Locate the cell with the specified text and output its [x, y] center coordinate. 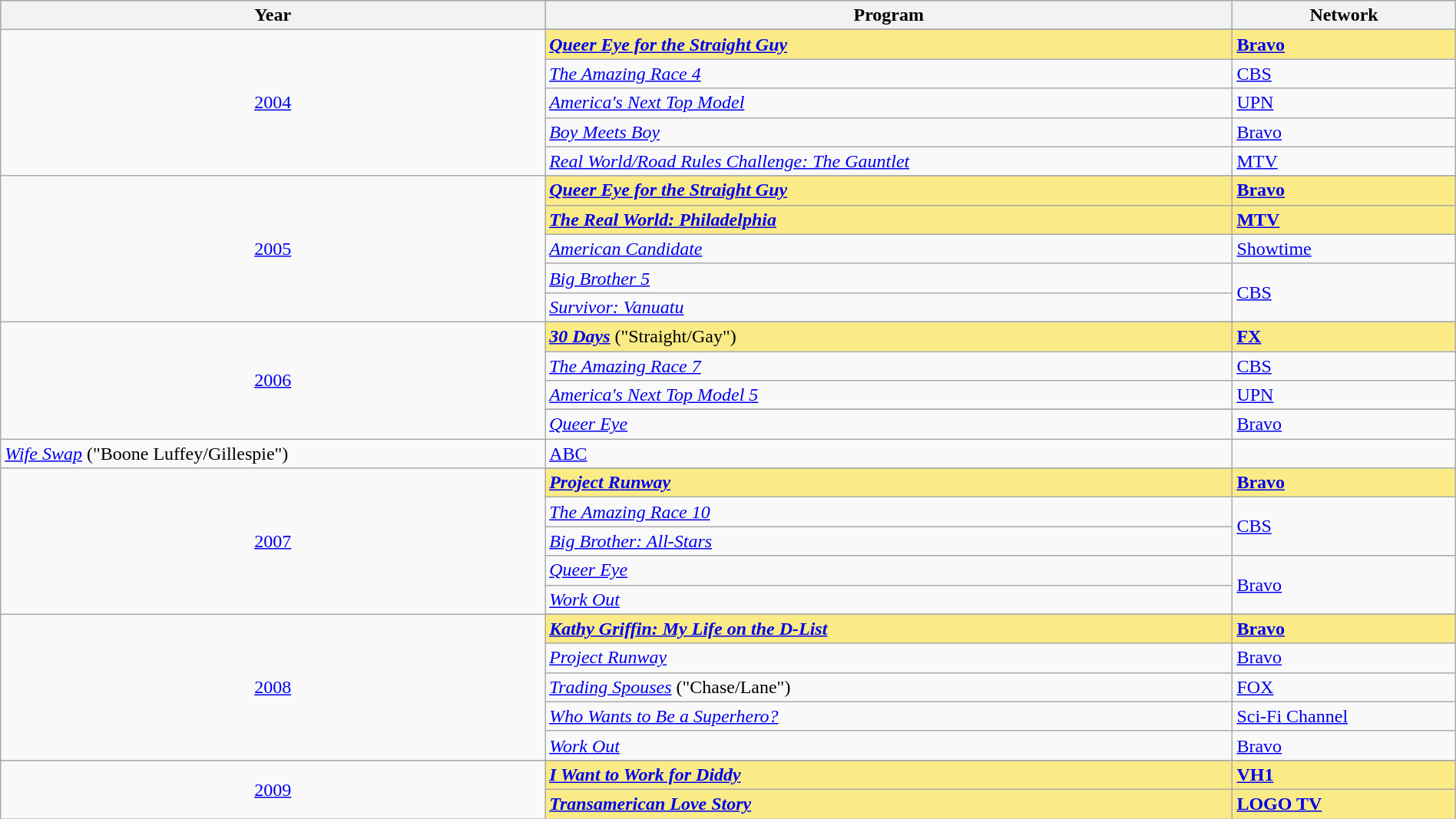
Network [1344, 15]
The Amazing Race 7 [889, 366]
Sci-Fi Channel [1344, 716]
2009 [273, 789]
LOGO TV [1344, 804]
American Candidate [889, 249]
30 Days ("Straight/Gay") [889, 336]
2007 [273, 541]
Survivor: Vanuatu [889, 307]
Transamerican Love Story [889, 804]
Real World/Road Rules Challenge: The Gauntlet [889, 161]
Program [889, 15]
America's Next Top Model [889, 103]
The Amazing Race 4 [889, 74]
Big Brother 5 [889, 278]
2006 [273, 380]
2008 [273, 687]
Trading Spouses ("Chase/Lane") [889, 687]
The Real World: Philadelphia [889, 220]
Big Brother: All-Stars [889, 541]
ABC [889, 454]
FOX [1344, 687]
Who Wants to Be a Superhero? [889, 716]
Wife Swap ("Boone Luffey/Gillespie") [273, 454]
Year [273, 15]
2004 [273, 103]
America's Next Top Model 5 [889, 395]
The Amazing Race 10 [889, 512]
2005 [273, 249]
VH1 [1344, 774]
Showtime [1344, 249]
Boy Meets Boy [889, 132]
FX [1344, 336]
I Want to Work for Diddy [889, 774]
Kathy Griffin: My Life on the D-List [889, 629]
